Locate the cell with the specified text and output its [X, Y] center coordinate. 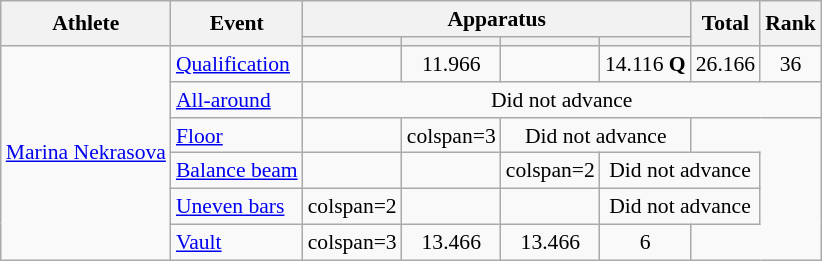
6 [646, 243]
Vault [237, 243]
Rank [790, 24]
Apparatus [497, 19]
36 [790, 64]
Qualification [237, 64]
14.116 Q [646, 64]
26.166 [726, 64]
Floor [237, 136]
11.966 [452, 64]
Marina Nekrasova [86, 153]
Uneven bars [237, 207]
Athlete [86, 24]
Total [726, 24]
All-around [237, 100]
Balance beam [237, 171]
Event [237, 24]
